Provide the [x, y] coordinate of the cell's center where the given text is located.  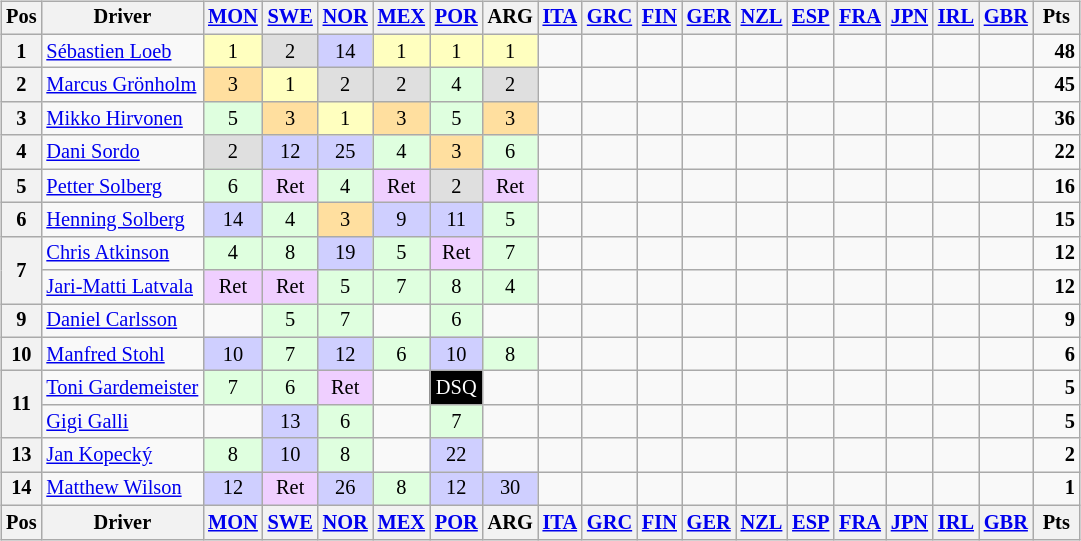
Toni Gardemeister [122, 388]
DSQ [456, 388]
Jan Kopecký [122, 455]
Sébastien Loeb [122, 51]
Mikko Hirvonen [122, 119]
45 [1056, 85]
16 [1056, 186]
26 [346, 489]
Chris Atkinson [122, 253]
Henning Solberg [122, 220]
19 [346, 253]
Matthew Wilson [122, 489]
Gigi Galli [122, 422]
25 [346, 152]
Petter Solberg [122, 186]
Dani Sordo [122, 152]
Marcus Grönholm [122, 85]
Jari-Matti Latvala [122, 287]
30 [510, 489]
Daniel Carlsson [122, 321]
36 [1056, 119]
15 [1056, 220]
48 [1056, 51]
Manfred Stohl [122, 354]
